Scan for the cell matching the given text and deliver its [x, y] coordinate at center. 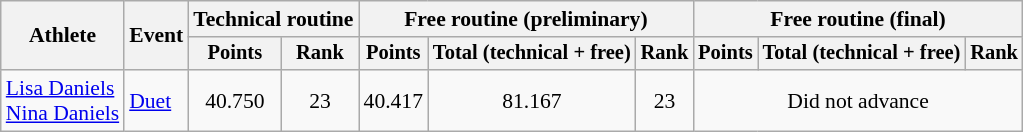
40.417 [394, 100]
Did not advance [858, 100]
40.750 [234, 100]
Athlete [62, 36]
Free routine (preliminary) [526, 19]
Event [156, 36]
81.167 [532, 100]
Free routine (final) [858, 19]
Lisa DanielsNina Daniels [62, 100]
Technical routine [273, 19]
Duet [156, 100]
